Provide the [x, y] coordinate of the cell's center where the given text is located.  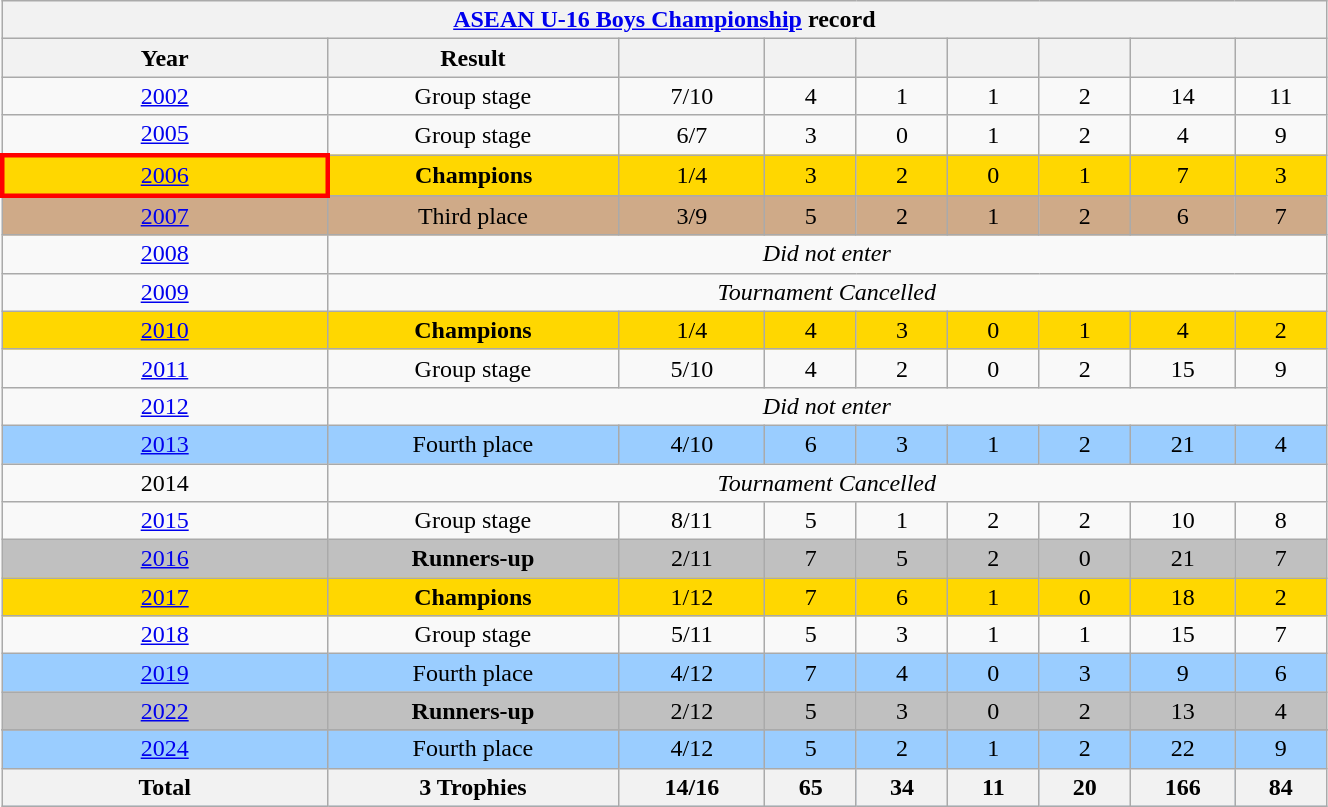
4/10 [692, 444]
2008 [164, 254]
2002 [164, 96]
8/11 [692, 521]
2010 [164, 330]
2007 [164, 216]
18 [1182, 597]
2024 [164, 749]
Year [164, 58]
2016 [164, 559]
2009 [164, 292]
10 [1182, 521]
Third place [473, 216]
5/11 [692, 635]
1/12 [692, 597]
2018 [164, 635]
ASEAN U-16 Boys Championship record [664, 20]
2014 [164, 483]
6/7 [692, 135]
2005 [164, 135]
2011 [164, 368]
2017 [164, 597]
2013 [164, 444]
2019 [164, 673]
166 [1182, 787]
84 [1280, 787]
5/10 [692, 368]
3 Trophies [473, 787]
2006 [164, 174]
2012 [164, 406]
2/12 [692, 711]
2022 [164, 711]
Result [473, 58]
22 [1182, 749]
3/9 [692, 216]
34 [902, 787]
65 [810, 787]
14/16 [692, 787]
8 [1280, 521]
7/10 [692, 96]
20 [1084, 787]
Total [164, 787]
2/11 [692, 559]
2015 [164, 521]
14 [1182, 96]
13 [1182, 711]
